From the cell containing the given text, extract its center point as (X, Y) coordinate. 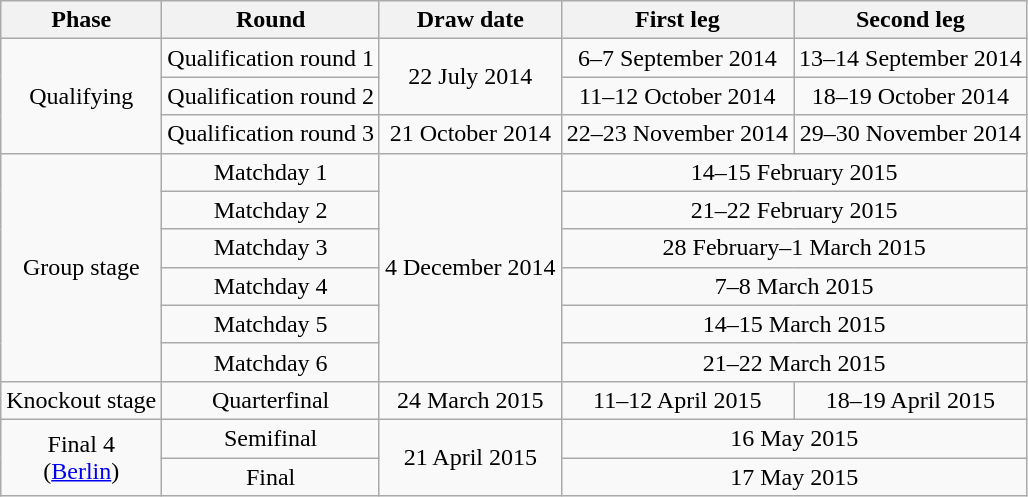
18–19 October 2014 (911, 96)
18–19 April 2015 (911, 400)
13–14 September 2014 (911, 58)
Final 4(Berlin) (82, 457)
21 April 2015 (470, 457)
Knockout stage (82, 400)
16 May 2015 (794, 438)
21–22 March 2015 (794, 362)
First leg (677, 20)
Matchday 4 (271, 286)
17 May 2015 (794, 477)
4 December 2014 (470, 267)
Draw date (470, 20)
21–22 February 2015 (794, 210)
Matchday 1 (271, 172)
14–15 February 2015 (794, 172)
7–8 March 2015 (794, 286)
Phase (82, 20)
Qualifying (82, 96)
Qualification round 2 (271, 96)
28 February–1 March 2015 (794, 248)
14–15 March 2015 (794, 324)
Matchday 2 (271, 210)
24 March 2015 (470, 400)
Group stage (82, 267)
6–7 September 2014 (677, 58)
Round (271, 20)
Matchday 3 (271, 248)
11–12 October 2014 (677, 96)
Semifinal (271, 438)
Second leg (911, 20)
Matchday 6 (271, 362)
21 October 2014 (470, 134)
Matchday 5 (271, 324)
22–23 November 2014 (677, 134)
11–12 April 2015 (677, 400)
Qualification round 1 (271, 58)
22 July 2014 (470, 77)
Final (271, 477)
Quarterfinal (271, 400)
Qualification round 3 (271, 134)
29–30 November 2014 (911, 134)
